Detect which cell encompasses the target text, then output its [X, Y] center coordinate. 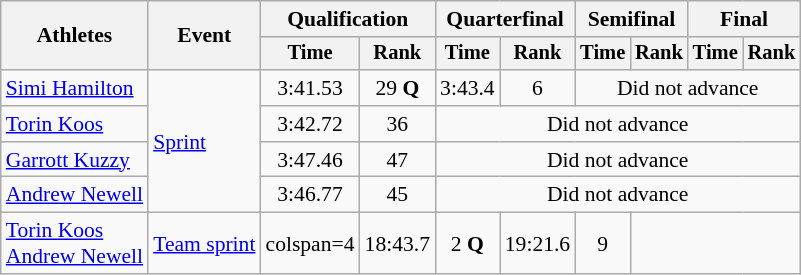
Simi Hamilton [74, 88]
Garrott Kuzzy [74, 160]
Quarterfinal [505, 19]
29 Q [398, 88]
3:42.72 [310, 124]
Team sprint [204, 244]
47 [398, 160]
19:21.6 [538, 244]
Sprint [204, 141]
36 [398, 124]
6 [538, 88]
45 [398, 195]
colspan=4 [310, 244]
Final [744, 19]
Semifinal [631, 19]
Event [204, 36]
2 Q [468, 244]
Athletes [74, 36]
3:47.46 [310, 160]
3:46.77 [310, 195]
Qualification [348, 19]
3:41.53 [310, 88]
9 [602, 244]
Torin Koos [74, 124]
Torin KoosAndrew Newell [74, 244]
18:43.7 [398, 244]
3:43.4 [468, 88]
Andrew Newell [74, 195]
